Determine the [x, y] coordinate at the center of the cell enclosing the given text.  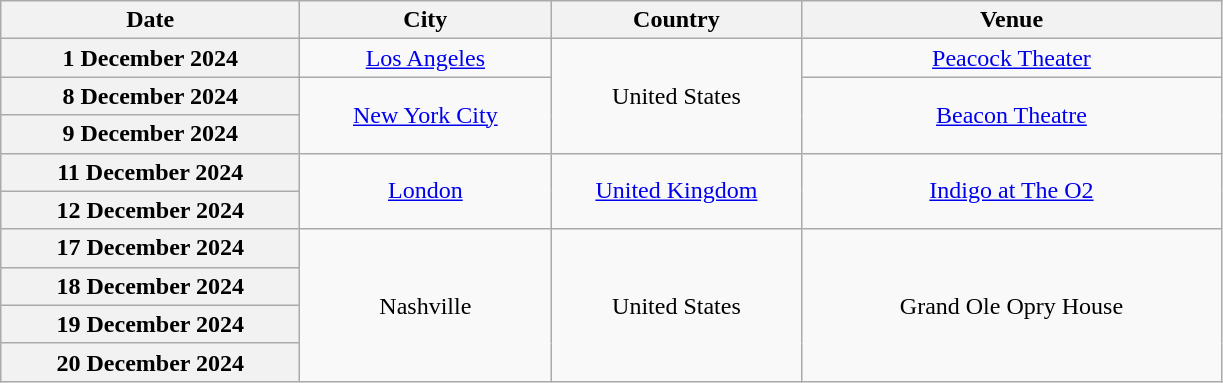
Los Angeles [426, 58]
18 December 2024 [150, 286]
Peacock Theater [1012, 58]
Date [150, 20]
Venue [1012, 20]
London [426, 191]
1 December 2024 [150, 58]
United Kingdom [676, 191]
17 December 2024 [150, 248]
12 December 2024 [150, 210]
Country [676, 20]
20 December 2024 [150, 362]
City [426, 20]
19 December 2024 [150, 324]
Nashville [426, 305]
11 December 2024 [150, 172]
New York City [426, 115]
Beacon Theatre [1012, 115]
8 December 2024 [150, 96]
Grand Ole Opry House [1012, 305]
9 December 2024 [150, 134]
Indigo at The O2 [1012, 191]
